Extract the [X, Y] coordinate from the center of the cell holding the provided text.  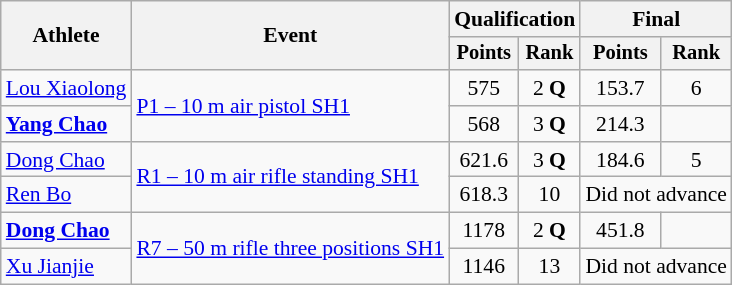
5 [696, 160]
153.7 [620, 88]
184.6 [620, 160]
575 [484, 88]
618.3 [484, 195]
R1 – 10 m air rifle standing SH1 [290, 178]
P1 – 10 m air pistol SH1 [290, 106]
Final [656, 19]
R7 – 50 m rifle three positions SH1 [290, 248]
Yang Chao [66, 124]
Event [290, 36]
Ren Bo [66, 195]
1146 [484, 267]
Qualification [514, 19]
6 [696, 88]
568 [484, 124]
Xu Jianjie [66, 267]
Lou Xiaolong [66, 88]
621.6 [484, 160]
451.8 [620, 231]
13 [549, 267]
214.3 [620, 124]
Athlete [66, 36]
1178 [484, 231]
10 [549, 195]
